Determine the [X, Y] coordinate at the center of the cell enclosing the given text.  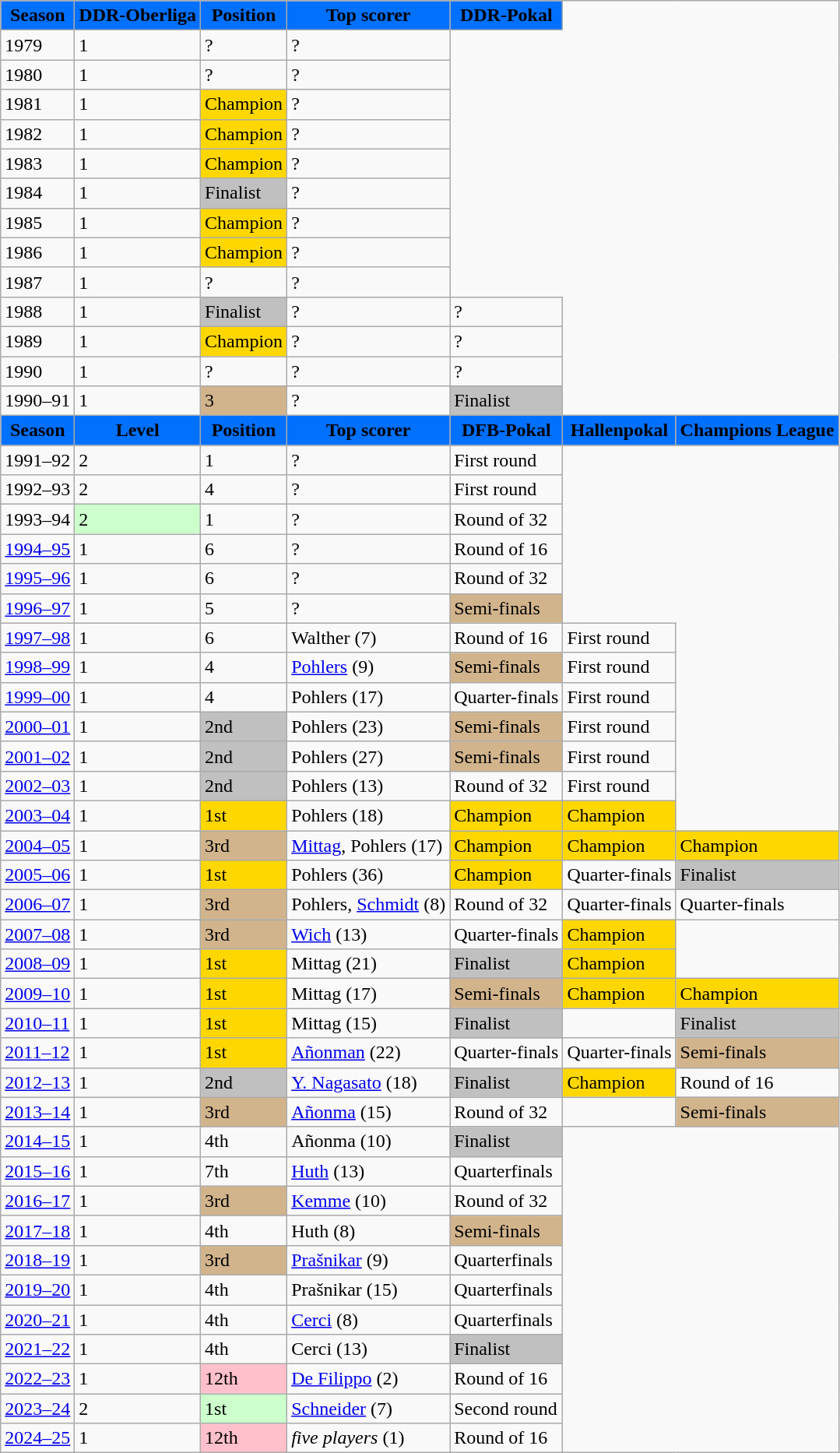
2022–23 [37, 1379]
2006–07 [37, 905]
Mittag (15) [369, 1023]
2015–16 [37, 1171]
1987 [37, 282]
1989 [37, 341]
Schneider (7) [369, 1409]
De Filippo (2) [369, 1379]
Mittag (21) [369, 964]
1988 [37, 311]
1983 [37, 164]
2008–09 [37, 964]
2003–04 [37, 815]
Pohlers (13) [369, 786]
1999–00 [37, 697]
Cerci (13) [369, 1349]
7th [244, 1171]
1992–93 [37, 490]
Pohlers (9) [369, 667]
1995–96 [37, 579]
1997–98 [37, 638]
Level [138, 431]
1986 [37, 252]
1982 [37, 134]
1984 [37, 193]
Pohlers (36) [369, 875]
2016–17 [37, 1201]
2012–13 [37, 1082]
Mittag, Pohlers (17) [369, 845]
1985 [37, 223]
1991–92 [37, 460]
DDR-Pokal [506, 16]
2009–10 [37, 994]
Cerci (8) [369, 1320]
Pohlers, Schmidt (8) [369, 905]
2021–22 [37, 1349]
3 [244, 401]
DDR-Oberliga [138, 16]
2011–12 [37, 1053]
Huth (13) [369, 1171]
2020–21 [37, 1320]
1990–91 [37, 401]
2024–25 [37, 1438]
Wich (13) [369, 934]
1994–95 [37, 549]
Añonman (22) [369, 1053]
Y. Nagasato (18) [369, 1082]
Champions League [757, 431]
Walther (7) [369, 638]
Huth (8) [369, 1230]
5 [244, 608]
Prašnikar (9) [369, 1260]
2001–02 [37, 756]
Second round [506, 1409]
1998–99 [37, 667]
2004–05 [37, 845]
Hallenpokal [620, 431]
1981 [37, 104]
1990 [37, 371]
Añonma (15) [369, 1112]
1993–94 [37, 519]
Añonma (10) [369, 1142]
2018–19 [37, 1260]
2010–11 [37, 1023]
Mittag (17) [369, 994]
2000–01 [37, 726]
2007–08 [37, 934]
five players (1) [369, 1438]
Pohlers (23) [369, 726]
DFB-Pokal [506, 431]
Pohlers (17) [369, 697]
1980 [37, 75]
2013–14 [37, 1112]
2014–15 [37, 1142]
1996–97 [37, 608]
1979 [37, 45]
2002–03 [37, 786]
Pohlers (27) [369, 756]
Prašnikar (15) [369, 1289]
Pohlers (18) [369, 815]
2023–24 [37, 1409]
2017–18 [37, 1230]
2019–20 [37, 1289]
Kemme (10) [369, 1201]
2005–06 [37, 875]
